Return the [X, Y] coordinate for the center point of the cell that contains the specified text.  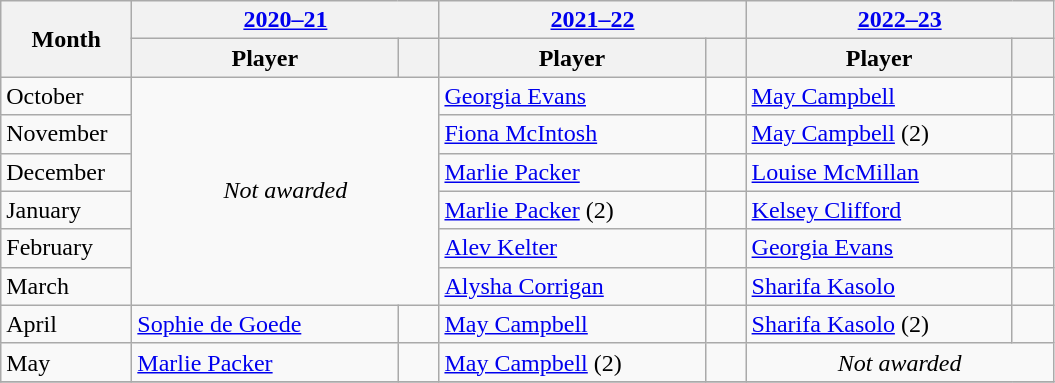
Fiona McIntosh [572, 134]
February [66, 248]
Sophie de Goede [265, 324]
October [66, 96]
Alev Kelter [572, 248]
Alysha Corrigan [572, 286]
Marlie Packer (2) [572, 210]
2020–21 [286, 20]
2021–22 [592, 20]
January [66, 210]
2022–23 [900, 20]
Month [66, 39]
Sharifa Kasolo (2) [879, 324]
Louise McMillan [879, 172]
April [66, 324]
March [66, 286]
May [66, 362]
December [66, 172]
Kelsey Clifford [879, 210]
Sharifa Kasolo [879, 286]
November [66, 134]
